Provide the [x, y] coordinate of the cell's center where the given text is located.  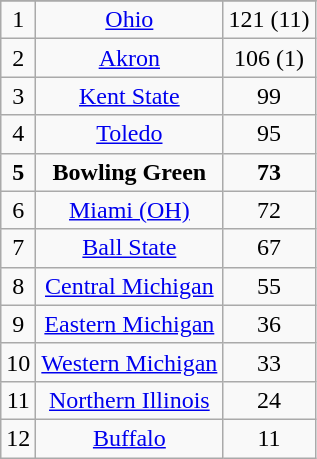
Buffalo [130, 438]
95 [269, 134]
5 [18, 172]
Northern Illinois [130, 400]
4 [18, 134]
8 [18, 286]
1 [18, 20]
106 (1) [269, 58]
Miami (OH) [130, 210]
121 (11) [269, 20]
12 [18, 438]
Western Michigan [130, 362]
72 [269, 210]
Central Michigan [130, 286]
99 [269, 96]
Kent State [130, 96]
Eastern Michigan [130, 324]
6 [18, 210]
33 [269, 362]
10 [18, 362]
7 [18, 248]
9 [18, 324]
Akron [130, 58]
67 [269, 248]
55 [269, 286]
Toledo [130, 134]
24 [269, 400]
73 [269, 172]
Ball State [130, 248]
3 [18, 96]
2 [18, 58]
Bowling Green [130, 172]
Ohio [130, 20]
36 [269, 324]
